Extract the (x, y) coordinate from the center of the cell holding the provided text.  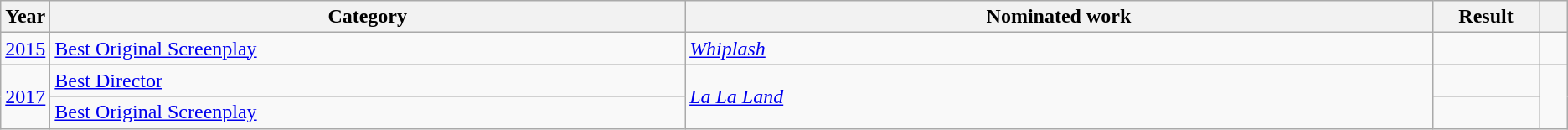
2017 (25, 96)
La La Land (1059, 96)
Result (1486, 17)
2015 (25, 49)
Best Director (368, 81)
Year (25, 17)
Whiplash (1059, 49)
Category (368, 17)
Nominated work (1059, 17)
